Detect which cell encompasses the target text, then output its (x, y) center coordinate. 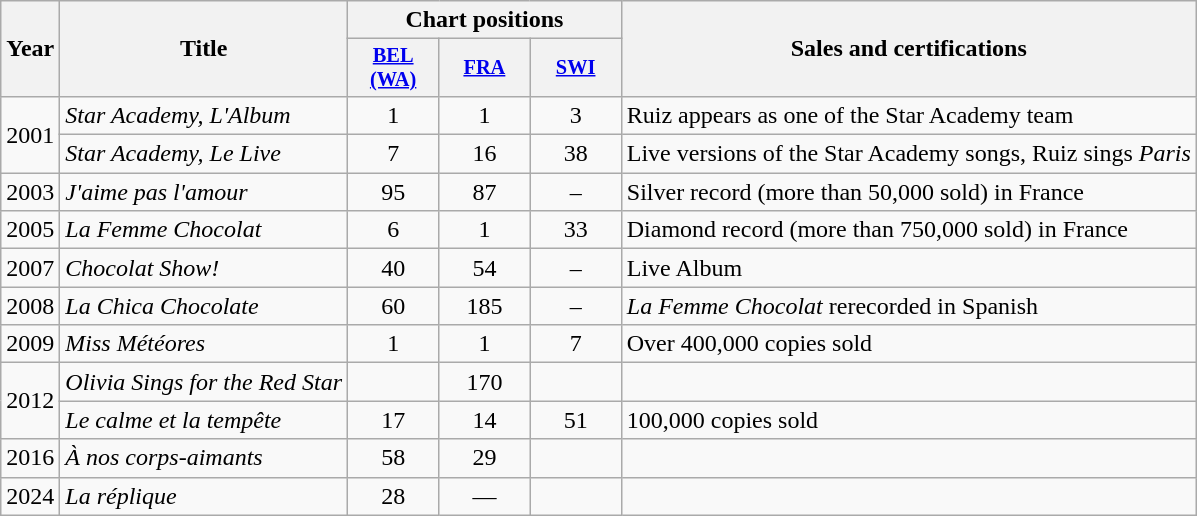
SWI (576, 68)
185 (484, 306)
2005 (30, 230)
Olivia Sings for the Red Star (204, 382)
2016 (30, 458)
95 (394, 192)
33 (576, 230)
51 (576, 420)
La Femme Chocolat (204, 230)
La Femme Chocolat rerecorded in Spanish (908, 306)
3 (576, 115)
La Chica Chocolate (204, 306)
Star Academy, Le Live (204, 154)
2012 (30, 401)
Sales and certifications (908, 49)
2007 (30, 268)
Star Academy, L'Album (204, 115)
40 (394, 268)
Year (30, 49)
100,000 copies sold (908, 420)
Diamond record (more than 750,000 sold) in France (908, 230)
Ruiz appears as one of the Star Academy team (908, 115)
Live versions of the Star Academy songs, Ruiz sings Paris (908, 154)
38 (576, 154)
À nos corps-aimants (204, 458)
Over 400,000 copies sold (908, 344)
54 (484, 268)
16 (484, 154)
Live Album (908, 268)
Le calme et la tempête (204, 420)
2003 (30, 192)
La réplique (204, 496)
87 (484, 192)
2001 (30, 134)
Title (204, 49)
60 (394, 306)
29 (484, 458)
2009 (30, 344)
2008 (30, 306)
Miss Météores (204, 344)
2024 (30, 496)
BEL(WA) (394, 68)
Silver record (more than 50,000 sold) in France (908, 192)
17 (394, 420)
28 (394, 496)
14 (484, 420)
Chocolat Show! (204, 268)
— (484, 496)
J'aime pas l'amour (204, 192)
58 (394, 458)
170 (484, 382)
Chart positions (485, 20)
6 (394, 230)
FRA (484, 68)
